Find where the given text appears and provide that cell's center as [X, Y] coordinate. 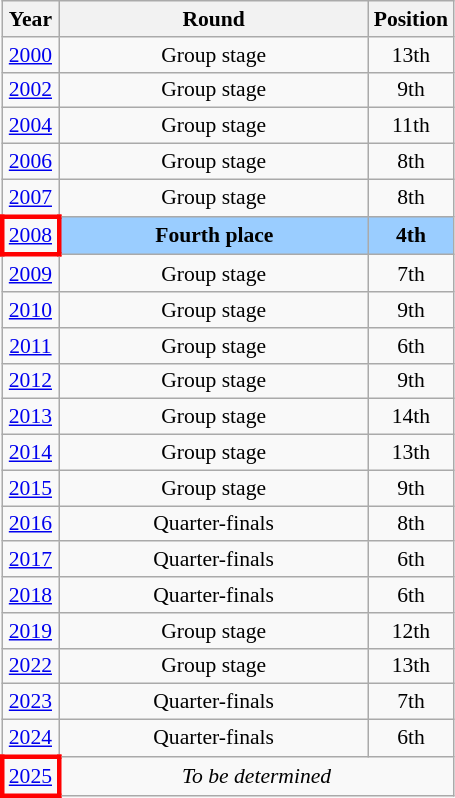
2010 [30, 310]
2017 [30, 560]
2000 [30, 55]
2012 [30, 381]
Position [411, 19]
14th [411, 417]
2009 [30, 274]
Fourth place [214, 236]
2006 [30, 162]
2015 [30, 488]
4th [411, 236]
2004 [30, 126]
2013 [30, 417]
2002 [30, 90]
2008 [30, 236]
2022 [30, 666]
2019 [30, 631]
To be determined [256, 776]
2014 [30, 453]
2007 [30, 198]
2024 [30, 738]
2025 [30, 776]
12th [411, 631]
2011 [30, 346]
2018 [30, 595]
2023 [30, 702]
2016 [30, 524]
Year [30, 19]
11th [411, 126]
Round [214, 19]
